Locate the cell with the specified text and output its [X, Y] center coordinate. 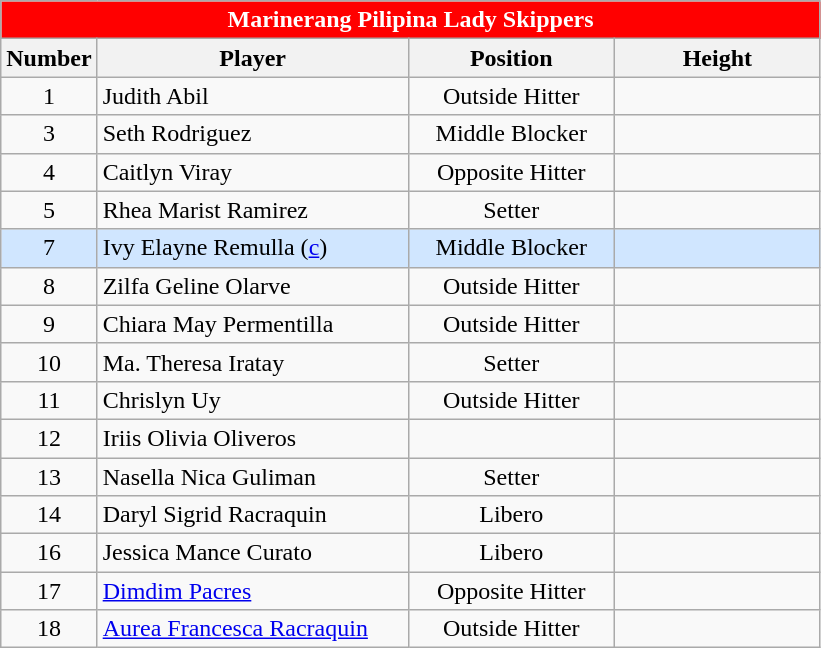
1 [49, 96]
Judith Abil [252, 96]
Caitlyn Viray [252, 172]
4 [49, 172]
7 [49, 248]
Ma. Theresa Iratay [252, 362]
Height [717, 58]
Player [252, 58]
Chiara May Permentilla [252, 324]
18 [49, 629]
Chrislyn Uy [252, 400]
Number [49, 58]
10 [49, 362]
Marinerang Pilipina Lady Skippers [411, 20]
14 [49, 515]
Daryl Sigrid Racraquin [252, 515]
12 [49, 438]
9 [49, 324]
8 [49, 286]
Jessica Mance Curato [252, 553]
16 [49, 553]
5 [49, 210]
17 [49, 591]
Zilfa Geline Olarve [252, 286]
Rhea Marist Ramirez [252, 210]
3 [49, 134]
Ivy Elayne Remulla (c) [252, 248]
Seth Rodriguez [252, 134]
Aurea Francesca Racraquin [252, 629]
Position [511, 58]
13 [49, 477]
11 [49, 400]
Nasella Nica Guliman [252, 477]
Dimdim Pacres [252, 591]
Iriis Olivia Oliveros [252, 438]
